Pinpoint the cell where the given text exists, returning its [X, Y] midpoint coordinate. 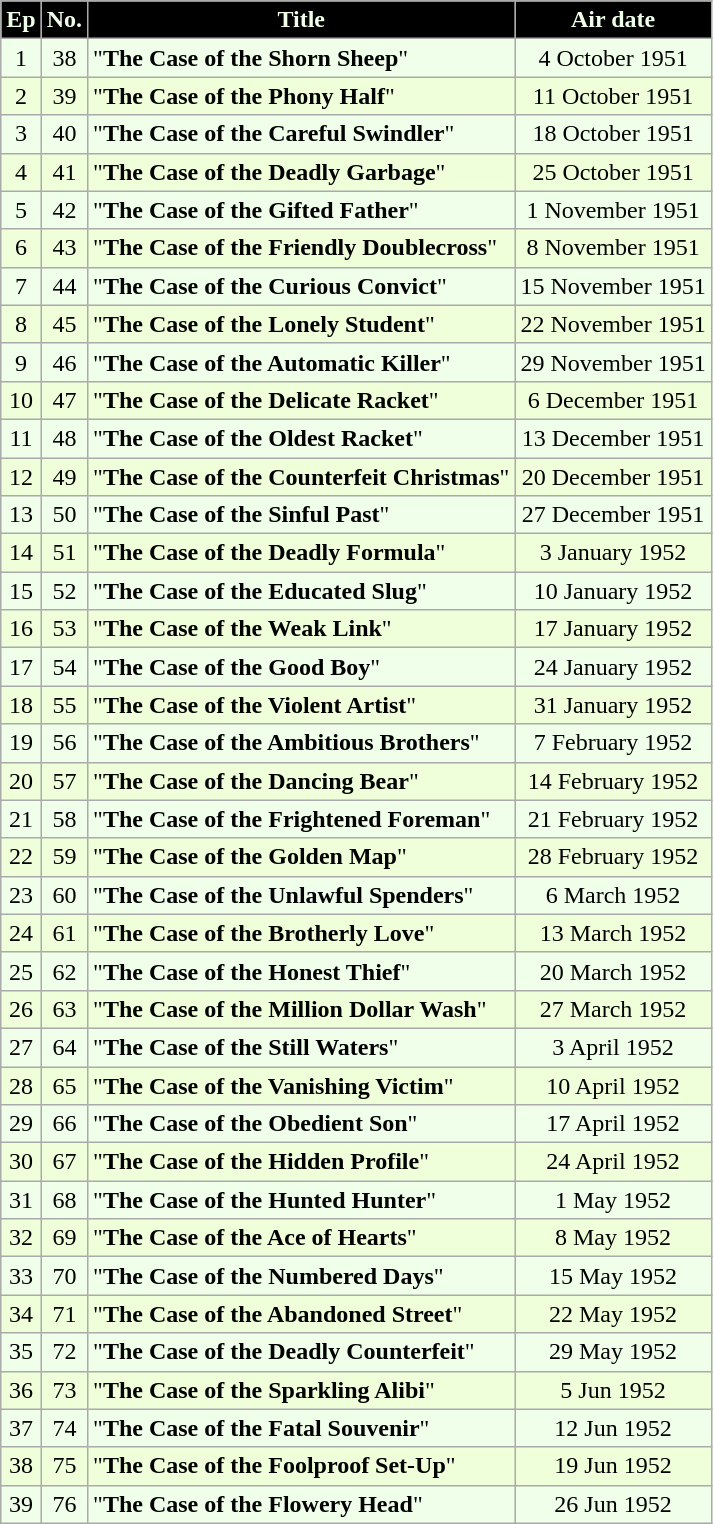
"The Case of the Sparkling Alibi" [302, 1390]
1 [21, 58]
"The Case of the Deadly Formula" [302, 553]
28 February 1952 [613, 857]
44 [64, 286]
21 [21, 819]
46 [64, 362]
"The Case of the Unlawful Spenders" [302, 895]
4 [21, 172]
52 [64, 591]
65 [64, 1085]
63 [64, 1009]
"The Case of the Ambitious Brothers" [302, 743]
"The Case of the Hidden Profile" [302, 1162]
"The Case of the Golden Map" [302, 857]
5 [21, 210]
"The Case of the Brotherly Love" [302, 933]
"The Case of the Lonely Student" [302, 324]
69 [64, 1238]
24 April 1952 [613, 1162]
20 March 1952 [613, 971]
"The Case of the Automatic Killer" [302, 362]
"The Case of the Foolproof Set-Up" [302, 1466]
"The Case of the Ace of Hearts" [302, 1238]
"The Case of the Gifted Father" [302, 210]
1 November 1951 [613, 210]
21 February 1952 [613, 819]
"The Case of the Flowery Head" [302, 1504]
61 [64, 933]
18 October 1951 [613, 134]
29 May 1952 [613, 1352]
20 December 1951 [613, 477]
Ep [21, 20]
50 [64, 515]
60 [64, 895]
"The Case of the Phony Half" [302, 96]
4 October 1951 [613, 58]
71 [64, 1314]
11 [21, 438]
62 [64, 971]
7 [21, 286]
35 [21, 1352]
"The Case of the Shorn Sheep" [302, 58]
3 [21, 134]
67 [64, 1162]
6 December 1951 [613, 400]
33 [21, 1276]
12 Jun 1952 [613, 1428]
32 [21, 1238]
"The Case of the Delicate Racket" [302, 400]
16 [21, 629]
26 Jun 1952 [613, 1504]
Air date [613, 20]
64 [64, 1047]
3 January 1952 [613, 553]
22 [21, 857]
42 [64, 210]
22 May 1952 [613, 1314]
"The Case of the Oldest Racket" [302, 438]
28 [21, 1085]
17 [21, 667]
8 November 1951 [613, 248]
13 March 1952 [613, 933]
"The Case of the Million Dollar Wash" [302, 1009]
29 [21, 1124]
9 [21, 362]
24 January 1952 [613, 667]
48 [64, 438]
31 [21, 1200]
6 [21, 248]
13 December 1951 [613, 438]
12 [21, 477]
15 May 1952 [613, 1276]
74 [64, 1428]
"The Case of the Deadly Garbage" [302, 172]
"The Case of the Fatal Souvenir" [302, 1428]
"The Case of the Violent Artist" [302, 705]
"The Case of the Honest Thief" [302, 971]
29 November 1951 [613, 362]
"The Case of the Careful Swindler" [302, 134]
14 [21, 553]
24 [21, 933]
40 [64, 134]
54 [64, 667]
19 Jun 1952 [613, 1466]
76 [64, 1504]
"The Case of the Obedient Son" [302, 1124]
"The Case of the Sinful Past" [302, 515]
5 Jun 1952 [613, 1390]
"The Case of the Weak Link" [302, 629]
23 [21, 895]
36 [21, 1390]
59 [64, 857]
15 [21, 591]
8 [21, 324]
17 January 1952 [613, 629]
7 February 1952 [613, 743]
"The Case of the Educated Slug" [302, 591]
25 October 1951 [613, 172]
47 [64, 400]
10 April 1952 [613, 1085]
2 [21, 96]
"The Case of the Curious Convict" [302, 286]
55 [64, 705]
18 [21, 705]
"The Case of the Still Waters" [302, 1047]
1 May 1952 [613, 1200]
"The Case of the Abandoned Street" [302, 1314]
56 [64, 743]
11 October 1951 [613, 96]
Title [302, 20]
"The Case of the Vanishing Victim" [302, 1085]
10 [21, 400]
10 January 1952 [613, 591]
51 [64, 553]
31 January 1952 [613, 705]
14 February 1952 [613, 781]
6 March 1952 [613, 895]
43 [64, 248]
49 [64, 477]
68 [64, 1200]
8 May 1952 [613, 1238]
27 [21, 1047]
27 December 1951 [613, 515]
22 November 1951 [613, 324]
"The Case of the Dancing Bear" [302, 781]
70 [64, 1276]
3 April 1952 [613, 1047]
75 [64, 1466]
15 November 1951 [613, 286]
19 [21, 743]
"The Case of the Counterfeit Christmas" [302, 477]
73 [64, 1390]
"The Case of the Hunted Hunter" [302, 1200]
"The Case of the Friendly Doublecross" [302, 248]
37 [21, 1428]
45 [64, 324]
17 April 1952 [613, 1124]
26 [21, 1009]
27 March 1952 [613, 1009]
30 [21, 1162]
66 [64, 1124]
53 [64, 629]
57 [64, 781]
No. [64, 20]
72 [64, 1352]
"The Case of the Deadly Counterfeit" [302, 1352]
58 [64, 819]
34 [21, 1314]
25 [21, 971]
"The Case of the Numbered Days" [302, 1276]
20 [21, 781]
"The Case of the Good Boy" [302, 667]
13 [21, 515]
"The Case of the Frightened Foreman" [302, 819]
41 [64, 172]
